For the text-containing cell, return its midpoint in [X, Y] coordinate format. 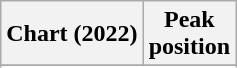
Peakposition [189, 34]
Chart (2022) [72, 34]
